Provide the [x, y] coordinate of the cell's center where the given text is located.  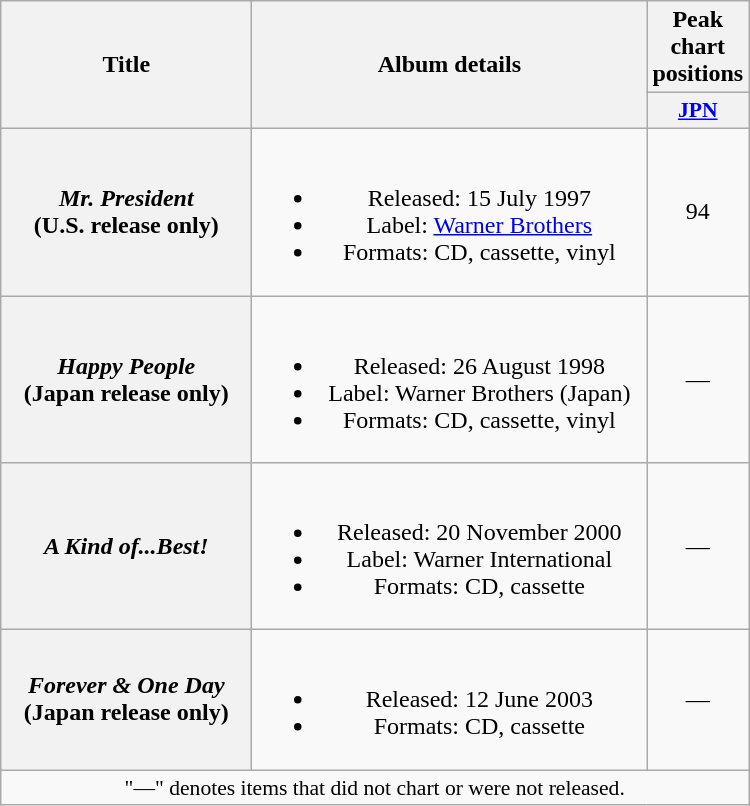
Album details [450, 65]
Released: 12 June 2003Formats: CD, cassette [450, 700]
94 [698, 212]
Released: 15 July 1997Label: Warner BrothersFormats: CD, cassette, vinyl [450, 212]
Forever & One Day(Japan release only) [126, 700]
A Kind of...Best! [126, 546]
JPN [698, 111]
Mr. President(U.S. release only) [126, 212]
Peak chart positions [698, 47]
Released: 20 November 2000Label: Warner InternationalFormats: CD, cassette [450, 546]
Title [126, 65]
"—" denotes items that did not chart or were not released. [375, 788]
Happy People(Japan release only) [126, 380]
Released: 26 August 1998Label: Warner Brothers (Japan)Formats: CD, cassette, vinyl [450, 380]
